Find where the given text appears and provide that cell's center as (x, y) coordinate. 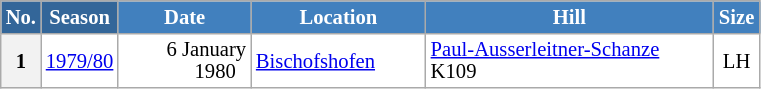
Season (80, 16)
1 (21, 60)
Date (184, 16)
Paul-Ausserleitner-Schanze K109 (570, 60)
Size (736, 16)
Location (338, 16)
No. (21, 16)
1979/80 (80, 60)
Hill (570, 16)
Bischofshofen (338, 60)
6 January 1980 (184, 60)
LH (736, 60)
